Pinpoint the cell where the given text exists, returning its [x, y] midpoint coordinate. 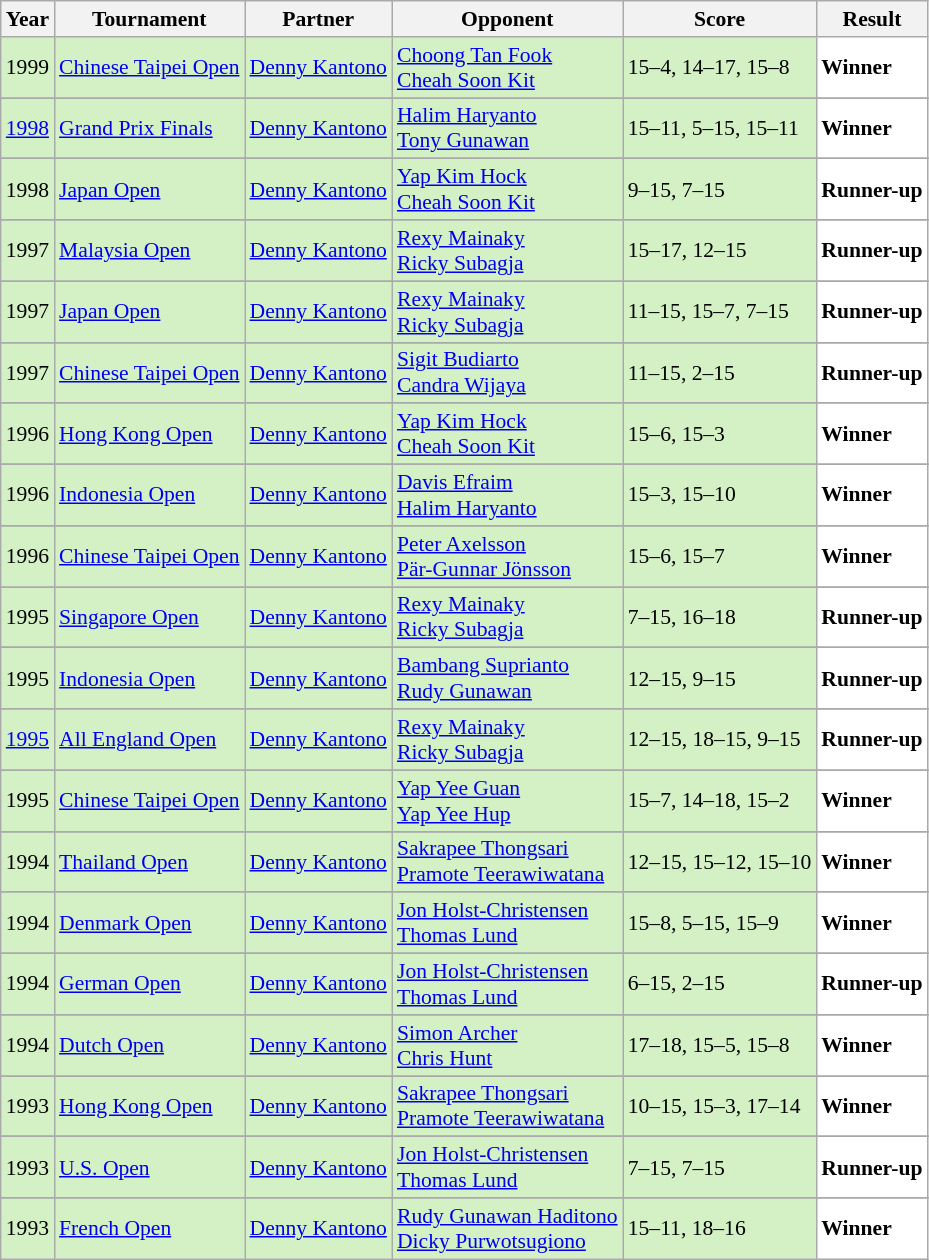
7–15, 16–18 [720, 618]
Score [720, 19]
Thailand Open [149, 862]
1999 [28, 68]
15–3, 15–10 [720, 496]
Tournament [149, 19]
Davis Efraim Halim Haryanto [508, 496]
Singapore Open [149, 618]
Halim Haryanto Tony Gunawan [508, 128]
Rudy Gunawan Haditono Dicky Purwotsugiono [508, 1228]
12–15, 18–15, 9–15 [720, 740]
Malaysia Open [149, 250]
Bambang Suprianto Rudy Gunawan [508, 678]
15–7, 14–18, 15–2 [720, 800]
15–17, 12–15 [720, 250]
12–15, 15–12, 15–10 [720, 862]
15–6, 15–7 [720, 556]
All England Open [149, 740]
Grand Prix Finals [149, 128]
10–15, 15–3, 17–14 [720, 1106]
15–6, 15–3 [720, 434]
11–15, 15–7, 7–15 [720, 312]
12–15, 9–15 [720, 678]
15–4, 14–17, 15–8 [720, 68]
Dutch Open [149, 1046]
Simon Archer Chris Hunt [508, 1046]
7–15, 7–15 [720, 1168]
U.S. Open [149, 1168]
17–18, 15–5, 15–8 [720, 1046]
Year [28, 19]
Opponent [508, 19]
Choong Tan Fook Cheah Soon Kit [508, 68]
Sigit Budiarto Candra Wijaya [508, 372]
Result [872, 19]
15–8, 5–15, 15–9 [720, 924]
9–15, 7–15 [720, 190]
15–11, 18–16 [720, 1228]
Peter Axelsson Pär-Gunnar Jönsson [508, 556]
11–15, 2–15 [720, 372]
French Open [149, 1228]
6–15, 2–15 [720, 984]
15–11, 5–15, 15–11 [720, 128]
Yap Yee Guan Yap Yee Hup [508, 800]
Denmark Open [149, 924]
German Open [149, 984]
Partner [318, 19]
